Scan for the cell matching the given text and deliver its (X, Y) coordinate at center. 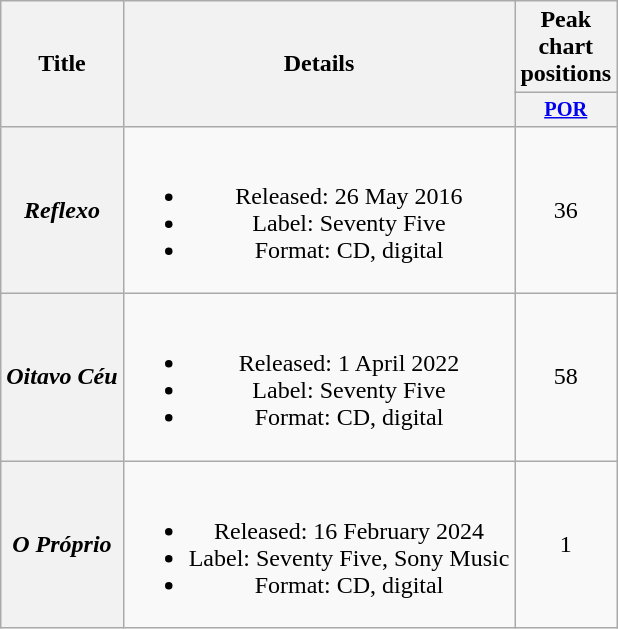
O Próprio (62, 544)
36 (566, 210)
POR (566, 110)
Peak chart positions (566, 47)
1 (566, 544)
Released: 26 May 2016Label: Seventy FiveFormat: CD, digital (319, 210)
Details (319, 64)
Released: 1 April 2022 Label: Seventy FiveFormat: CD, digital (319, 378)
58 (566, 378)
Title (62, 64)
Released: 16 February 2024 Label: Seventy Five, Sony MusicFormat: CD, digital (319, 544)
Reflexo (62, 210)
Oitavo Céu (62, 378)
